Scan for the cell matching the given text and deliver its (X, Y) coordinate at center. 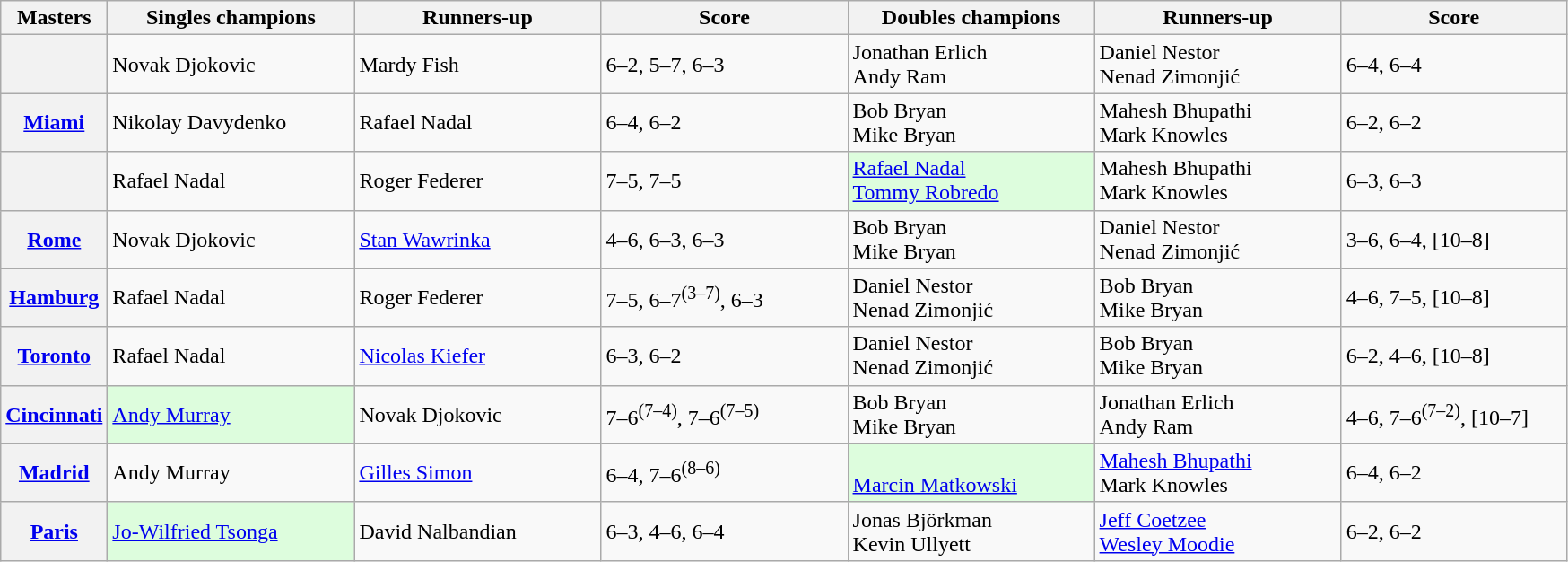
Miami (54, 122)
6–4, 7–6(8–6) (725, 472)
Mardy Fish (477, 65)
7–5, 7–5 (725, 181)
Nicolas Kiefer (477, 356)
Marcin Matkowski (971, 472)
Rome (54, 239)
6–3, 6–3 (1453, 181)
3–6, 6–4, [10–8] (1453, 239)
Toronto (54, 356)
Jo-Wilfried Tsonga (231, 531)
7–5, 6–7(3–7), 6–3 (725, 298)
4–6, 6–3, 6–3 (725, 239)
Jeff Coetzee Wesley Moodie (1218, 531)
Doubles champions (971, 18)
4–6, 7–5, [10–8] (1453, 298)
Rafael Nadal Tommy Robredo (971, 181)
7–6(7–4), 7–6(7–5) (725, 415)
Stan Wawrinka (477, 239)
Masters (54, 18)
Nikolay Davydenko (231, 122)
6–2, 5–7, 6–3 (725, 65)
6–3, 4–6, 6–4 (725, 531)
Madrid (54, 472)
6–3, 6–2 (725, 356)
Hamburg (54, 298)
6–4, 6–4 (1453, 65)
Jonas Björkman Kevin Ullyett (971, 531)
Gilles Simon (477, 472)
Paris (54, 531)
Singles champions (231, 18)
Cincinnati (54, 415)
6–2, 4–6, [10–8] (1453, 356)
4–6, 7–6(7–2), [10–7] (1453, 415)
David Nalbandian (477, 531)
